Identify which cell holds the provided text, then report its (x, y) central coordinate. 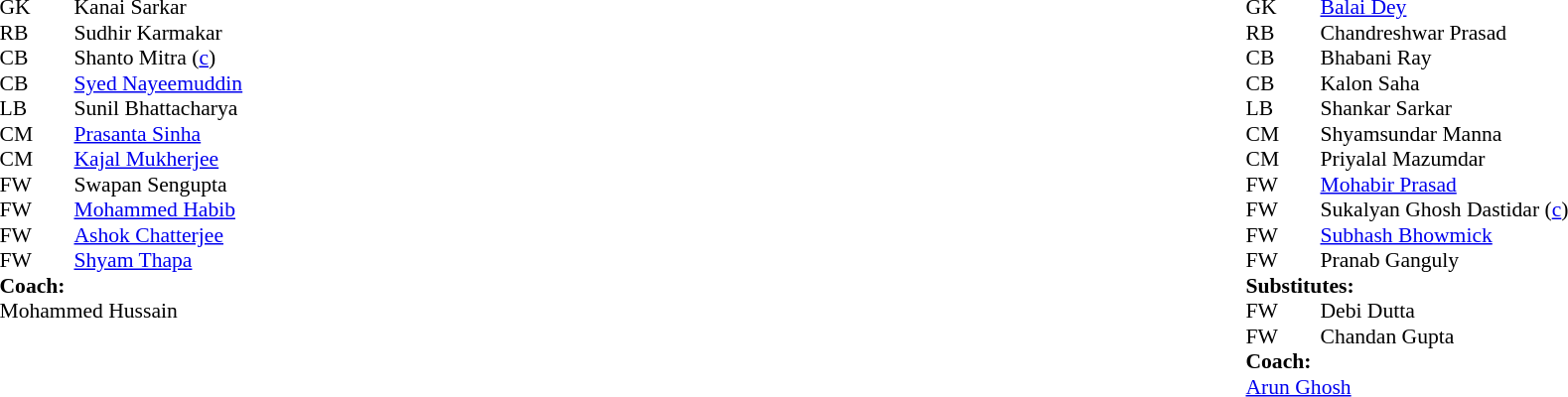
Swapan Sengupta (158, 185)
Mohabir Prasad (1444, 185)
Shyamsundar Manna (1444, 134)
Kalon Saha (1444, 83)
Shyam Thapa (158, 261)
Kajal Mukherjee (158, 160)
Mohammed Habib (158, 209)
Subhash Bhowmick (1444, 235)
Sukalyan Ghosh Dastidar (c) (1444, 209)
Pranab Ganguly (1444, 261)
Bhabani Ray (1444, 59)
Chandan Gupta (1444, 336)
Priyalal Mazumdar (1444, 160)
Prasanta Sinha (158, 134)
Sunil Bhattacharya (158, 108)
Chandreshwar Prasad (1444, 33)
Sudhir Karmakar (158, 33)
Shankar Sarkar (1444, 108)
Substitutes: (1406, 286)
Syed Nayeemuddin (158, 83)
Mohammed Hussain (121, 311)
Ashok Chatterjee (158, 235)
Shanto Mitra (c) (158, 59)
Debi Dutta (1444, 311)
